Locate the cell with the specified text and output its [x, y] center coordinate. 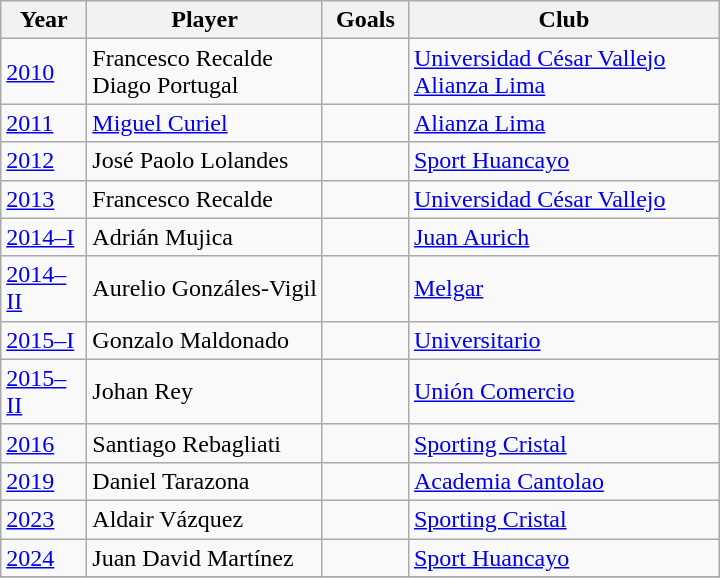
Universidad César Vallejo Alianza Lima [564, 72]
Academia Cantolao [564, 481]
2014–II [44, 288]
2013 [44, 199]
Santiago Rebagliati [205, 443]
Aurelio Gonzáles-Vigil [205, 288]
Juan Aurich [564, 237]
Miguel Curiel [205, 123]
José Paolo Lolandes [205, 161]
Gonzalo Maldonado [205, 340]
2012 [44, 161]
Francesco Recalde [205, 199]
Alianza Lima [564, 123]
Unión Comercio [564, 392]
2016 [44, 443]
2010 [44, 72]
2019 [44, 481]
Club [564, 20]
Player [205, 20]
Juan David Martínez [205, 557]
Adrián Mujica [205, 237]
Universidad César Vallejo [564, 199]
2023 [44, 519]
Francesco Recalde Diago Portugal [205, 72]
2014–I [44, 237]
Melgar [564, 288]
2015–I [44, 340]
Johan Rey [205, 392]
Aldair Vázquez [205, 519]
Daniel Tarazona [205, 481]
Year [44, 20]
2015–II [44, 392]
Goals [365, 20]
2011 [44, 123]
2024 [44, 557]
Universitario [564, 340]
